Search for the cell housing the specified text and yield its (X, Y) center coordinate. 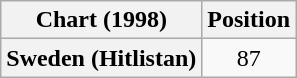
Chart (1998) (102, 20)
Sweden (Hitlistan) (102, 58)
Position (249, 20)
87 (249, 58)
